Locate the cell with the specified text and output its (x, y) center coordinate. 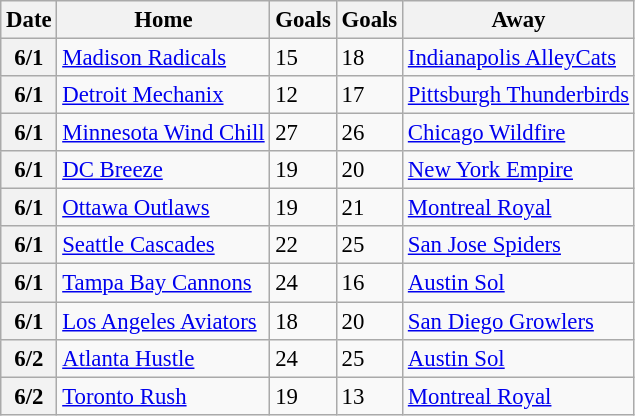
15 (303, 58)
13 (369, 396)
Indianapolis AlleyCats (519, 58)
Away (519, 20)
Ottawa Outlaws (164, 208)
New York Empire (519, 170)
26 (369, 133)
Toronto Rush (164, 396)
Madison Radicals (164, 58)
Detroit Mechanix (164, 95)
17 (369, 95)
12 (303, 95)
Home (164, 20)
Seattle Cascades (164, 245)
21 (369, 208)
Pittsburgh Thunderbirds (519, 95)
16 (369, 283)
Chicago Wildfire (519, 133)
Los Angeles Aviators (164, 321)
DC Breeze (164, 170)
Tampa Bay Cannons (164, 283)
Minnesota Wind Chill (164, 133)
San Diego Growlers (519, 321)
San Jose Spiders (519, 245)
Atlanta Hustle (164, 358)
27 (303, 133)
22 (303, 245)
Date (29, 20)
